Determine the [x, y] coordinate at the center of the cell enclosing the given text.  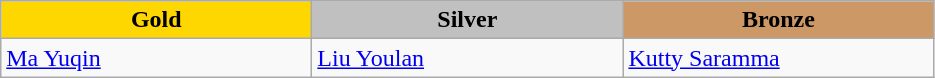
Ma Yuqin [156, 58]
Gold [156, 20]
Silver [468, 20]
Kutty Saramma [778, 58]
Bronze [778, 20]
Liu Youlan [468, 58]
